From the cell containing the given text, extract its center point as [X, Y] coordinate. 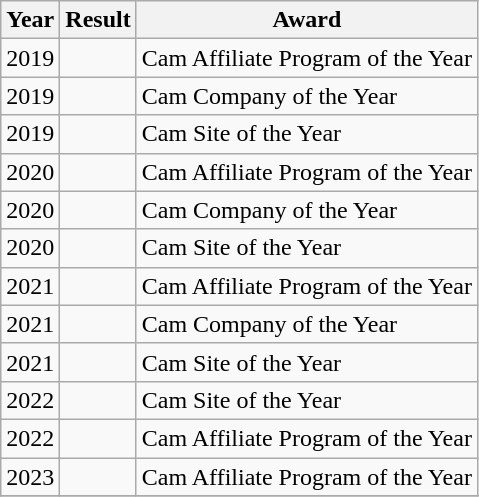
Year [30, 20]
2023 [30, 477]
Result [98, 20]
Award [306, 20]
